Extract the [X, Y] coordinate from the center of the cell holding the provided text.  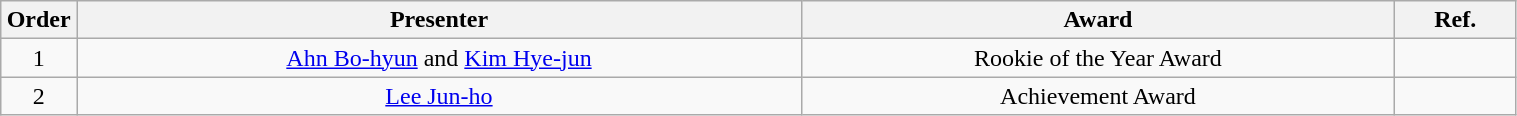
Order [39, 20]
Rookie of the Year Award [1098, 58]
Lee Jun-ho [438, 96]
Achievement Award [1098, 96]
2 [39, 96]
1 [39, 58]
Ahn Bo-hyun and Kim Hye-jun [438, 58]
Ref. [1455, 20]
Presenter [438, 20]
Award [1098, 20]
